For the text-containing cell, return its midpoint in (x, y) coordinate format. 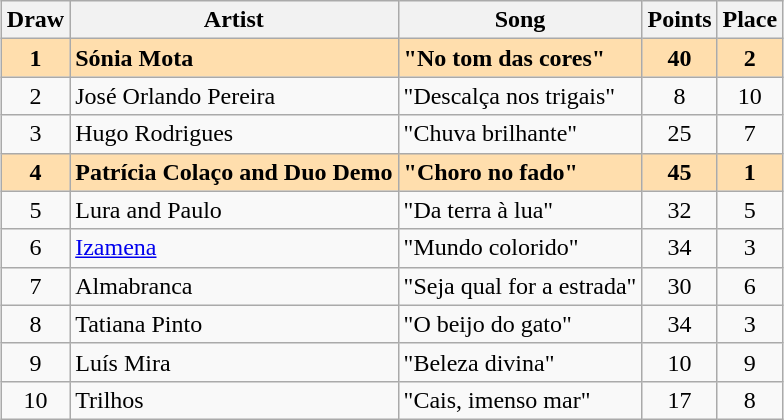
"Cais, imenso mar" (520, 400)
32 (680, 210)
"Mundo colorido" (520, 248)
José Orlando Pereira (234, 96)
Tatiana Pinto (234, 324)
17 (680, 400)
"Seja qual for a estrada" (520, 286)
25 (680, 134)
40 (680, 58)
Place (750, 20)
Draw (35, 20)
"O beijo do gato" (520, 324)
Artist (234, 20)
Luís Mira (234, 362)
Almabranca (234, 286)
"Da terra à lua" (520, 210)
Hugo Rodrigues (234, 134)
30 (680, 286)
"Beleza divina" (520, 362)
Izamena (234, 248)
Lura and Paulo (234, 210)
Song (520, 20)
"No tom das cores" (520, 58)
Trilhos (234, 400)
Points (680, 20)
4 (35, 172)
Patrícia Colaço and Duo Demo (234, 172)
45 (680, 172)
"Choro no fado" (520, 172)
"Descalça nos trigais" (520, 96)
"Chuva brilhante" (520, 134)
Sónia Mota (234, 58)
